Find where the given text appears and provide that cell's center as [X, Y] coordinate. 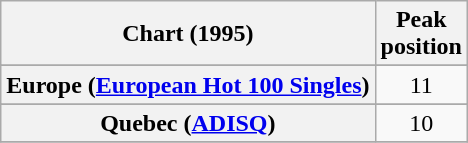
10 [421, 123]
11 [421, 85]
Quebec (ADISQ) [188, 123]
Chart (1995) [188, 34]
Peakposition [421, 34]
Europe (European Hot 100 Singles) [188, 85]
